Scan for the cell matching the given text and deliver its (x, y) coordinate at center. 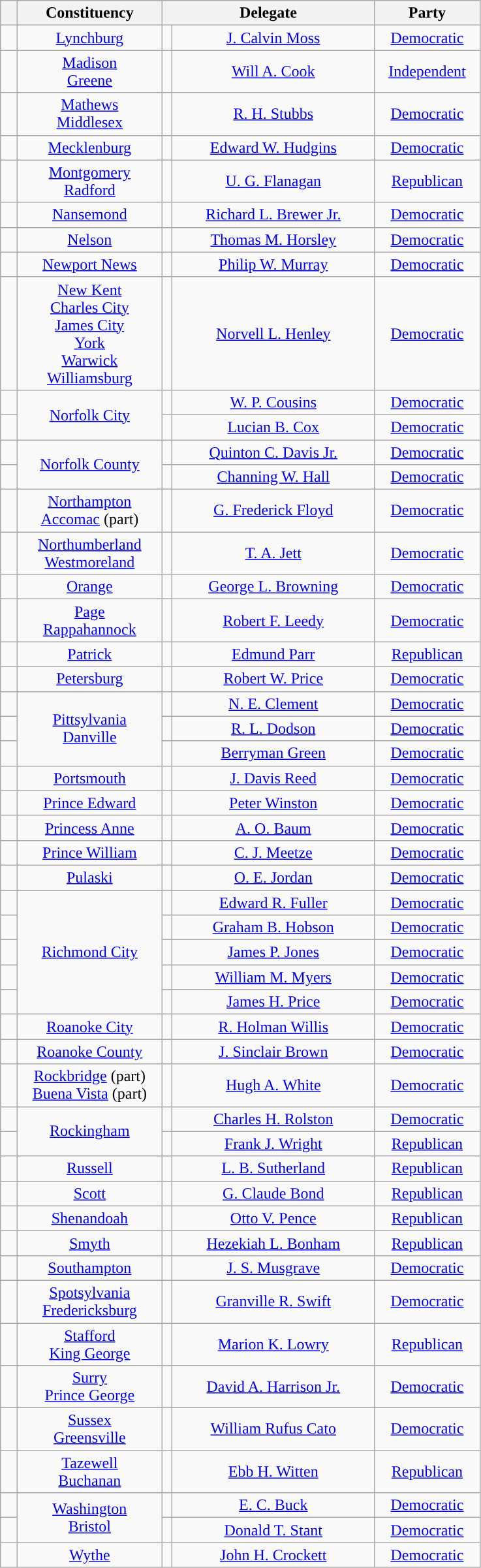
Norfolk City (90, 415)
Constituency (90, 13)
Will A. Cook (273, 72)
Robert W. Price (273, 679)
G. Claude Bond (273, 1193)
Robert F. Leedy (273, 620)
Rockbridge (part)Buena Vista (part) (90, 1085)
SpotsylvaniaFredericksburg (90, 1302)
U. G. Flanagan (273, 181)
W. P. Cousins (273, 402)
R. L. Dodson (273, 729)
R. H. Stubbs (273, 114)
Nelson (90, 240)
G. Frederick Floyd (273, 510)
Granville R. Swift (273, 1302)
Independent (427, 72)
Ebb H. Witten (273, 1471)
Portsmouth (90, 778)
Lucian B. Cox (273, 427)
Norfolk County (90, 465)
R. Holman Willis (273, 1027)
StaffordKing George (90, 1343)
Scott (90, 1193)
C. J. Meetze (273, 853)
Pulaski (90, 877)
Newport News (90, 264)
N. E. Clement (273, 704)
O. E. Jordan (273, 877)
NorthumberlandWestmoreland (90, 554)
SussexGreensville (90, 1430)
Edward W. Hudgins (273, 148)
E. C. Buck (273, 1505)
James P. Jones (273, 952)
J. Calvin Moss (273, 38)
John H. Crockett (273, 1555)
WashingtonBristol (90, 1518)
PageRappahannock (90, 620)
J. Sinclair Brown (273, 1052)
Thomas M. Horsley (273, 240)
Edward R. Fuller (273, 903)
Roanoke County (90, 1052)
James H. Price (273, 1002)
MathewsMiddlesex (90, 114)
TazewellBuchanan (90, 1471)
Peter Winston (273, 803)
Party (427, 13)
J. Davis Reed (273, 778)
Channing W. Hall (273, 477)
Delegate (268, 13)
William M. Myers (273, 977)
Charles H. Rolston (273, 1119)
NorthamptonAccomac (part) (90, 510)
MadisonGreene (90, 72)
New KentCharles CityJames CityYorkWarwickWilliamsburg (90, 333)
George L. Browning (273, 587)
Prince William (90, 853)
Rockingham (90, 1131)
Mecklenburg (90, 148)
Berryman Green (273, 753)
T. A. Jett (273, 554)
Quinton C. Davis Jr. (273, 452)
Hugh A. White (273, 1085)
Frank J. Wright (273, 1144)
Marion K. Lowry (273, 1343)
Nansemond (90, 215)
Richard L. Brewer Jr. (273, 215)
Russell (90, 1168)
Roanoke City (90, 1027)
MontgomeryRadford (90, 181)
Petersburg (90, 679)
Orange (90, 587)
Donald T. Stant (273, 1530)
SurryPrince George (90, 1387)
Princess Anne (90, 828)
PittsylvaniaDanville (90, 729)
Richmond City (90, 952)
Southampton (90, 1268)
L. B. Sutherland (273, 1168)
Edmund Parr (273, 654)
Graham B. Hobson (273, 928)
William Rufus Cato (273, 1430)
Wythe (90, 1555)
Prince Edward (90, 803)
Patrick (90, 654)
J. S. Musgrave (273, 1268)
Smyth (90, 1243)
Philip W. Murray (273, 264)
A. O. Baum (273, 828)
Hezekiah L. Bonham (273, 1243)
Lynchburg (90, 38)
David A. Harrison Jr. (273, 1387)
Norvell L. Henley (273, 333)
Shenandoah (90, 1218)
Otto V. Pence (273, 1218)
